For the text-containing cell, return its midpoint in [x, y] coordinate format. 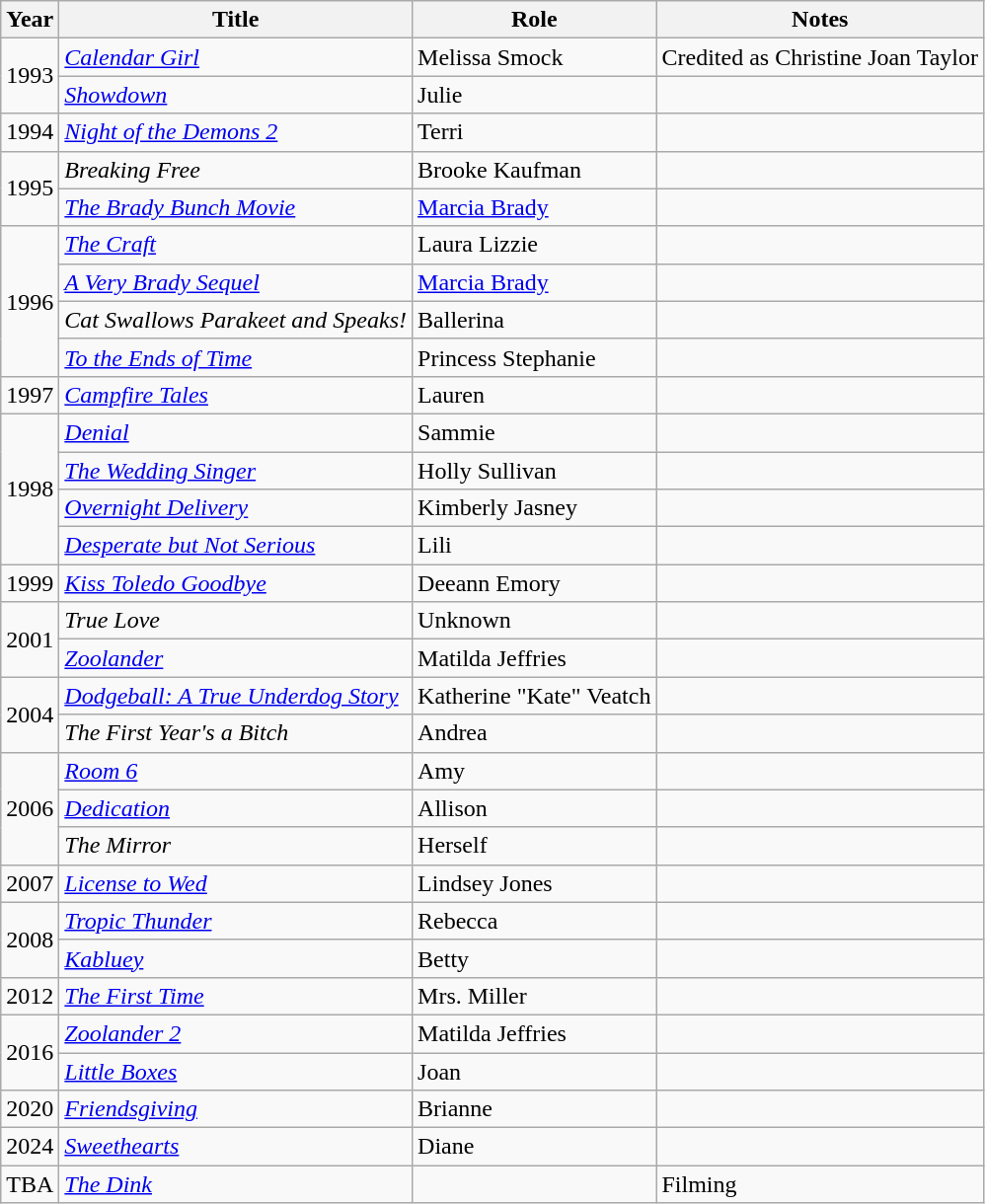
Dedication [236, 808]
The Mirror [236, 846]
Brianne [535, 1109]
1993 [30, 76]
2024 [30, 1147]
Showdown [236, 95]
Credited as Christine Joan Taylor [820, 57]
Herself [535, 846]
Room 6 [236, 771]
The Brady Bunch Movie [236, 207]
Sweethearts [236, 1147]
Lindsey Jones [535, 883]
Little Boxes [236, 1071]
1999 [30, 583]
TBA [30, 1184]
Melissa Smock [535, 57]
2007 [30, 883]
Zoolander [236, 658]
A Very Brady Sequel [236, 282]
1996 [30, 301]
2012 [30, 996]
The First Time [236, 996]
2020 [30, 1109]
Overnight Delivery [236, 508]
Filming [820, 1184]
Diane [535, 1147]
Kimberly Jasney [535, 508]
1997 [30, 395]
Friendsgiving [236, 1109]
To the Ends of Time [236, 357]
Night of the Demons 2 [236, 132]
The First Year's a Bitch [236, 733]
The Dink [236, 1184]
Dodgeball: A True Underdog Story [236, 696]
2008 [30, 940]
Ballerina [535, 320]
Zoolander 2 [236, 1033]
Denial [236, 432]
Deeann Emory [535, 583]
Desperate but Not Serious [236, 546]
1998 [30, 489]
Princess Stephanie [535, 357]
Lili [535, 546]
Campfire Tales [236, 395]
Julie [535, 95]
Calendar Girl [236, 57]
1995 [30, 188]
2006 [30, 808]
Breaking Free [236, 170]
Kiss Toledo Goodbye [236, 583]
Laura Lizzie [535, 245]
Brooke Kaufman [535, 170]
Cat Swallows Parakeet and Speaks! [236, 320]
Sammie [535, 432]
Joan [535, 1071]
Tropic Thunder [236, 921]
Title [236, 20]
Rebecca [535, 921]
The Wedding Singer [236, 471]
2001 [30, 640]
Terri [535, 132]
Kabluey [236, 958]
Betty [535, 958]
Notes [820, 20]
Andrea [535, 733]
Role [535, 20]
Katherine "Kate" Veatch [535, 696]
The Craft [236, 245]
Unknown [535, 621]
Allison [535, 808]
True Love [236, 621]
Mrs. Miller [535, 996]
2016 [30, 1052]
Lauren [535, 395]
1994 [30, 132]
Holly Sullivan [535, 471]
Amy [535, 771]
2004 [30, 715]
License to Wed [236, 883]
Year [30, 20]
